Scan for the cell matching the given text and deliver its (X, Y) coordinate at center. 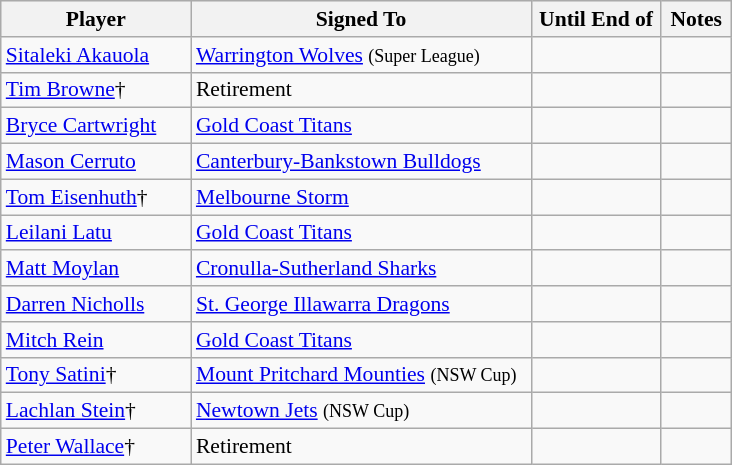
Newtown Jets (NSW Cup) (361, 411)
St. George Illawarra Dragons (361, 304)
Tim Browne† (96, 90)
Mason Cerruto (96, 162)
Melbourne Storm (361, 197)
Lachlan Stein† (96, 411)
Until End of (596, 19)
Notes (696, 19)
Canterbury-Bankstown Bulldogs (361, 162)
Matt Moylan (96, 269)
Darren Nicholls (96, 304)
Tony Satini† (96, 375)
Warrington Wolves (Super League) (361, 55)
Tom Eisenhuth† (96, 197)
Mount Pritchard Mounties (NSW Cup) (361, 375)
Bryce Cartwright (96, 126)
Cronulla-Sutherland Sharks (361, 269)
Mitch Rein (96, 340)
Player (96, 19)
Signed To (361, 19)
Peter Wallace† (96, 447)
Leilani Latu (96, 233)
Sitaleki Akauola (96, 55)
